Locate the cell with the specified text and output its (x, y) center coordinate. 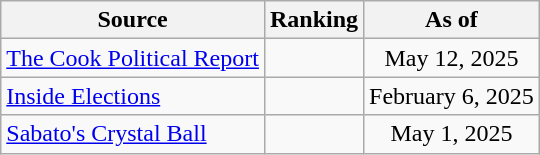
February 6, 2025 (452, 96)
The Cook Political Report (133, 58)
Sabato's Crystal Ball (133, 134)
May 12, 2025 (452, 58)
May 1, 2025 (452, 134)
Source (133, 20)
Ranking (314, 20)
As of (452, 20)
Inside Elections (133, 96)
